Determine the (x, y) coordinate at the center of the cell enclosing the given text.  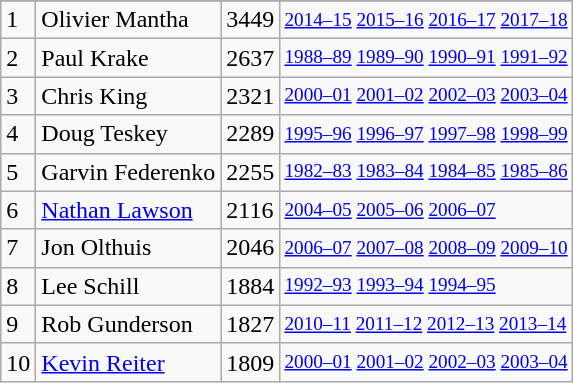
2289 (250, 134)
7 (18, 248)
3 (18, 96)
9 (18, 324)
6 (18, 210)
Olivier Mantha (128, 20)
2014–15 2015–16 2016–17 2017–18 (426, 20)
2321 (250, 96)
2116 (250, 210)
Kevin Reiter (128, 362)
5 (18, 172)
2 (18, 58)
2004–05 2005–06 2006–07 (426, 210)
Lee Schill (128, 286)
1884 (250, 286)
1809 (250, 362)
1827 (250, 324)
Garvin Federenko (128, 172)
2637 (250, 58)
10 (18, 362)
2006–07 2007–08 2008–09 2009–10 (426, 248)
Nathan Lawson (128, 210)
1 (18, 20)
2010–11 2011–12 2012–13 2013–14 (426, 324)
1988–89 1989–90 1990–91 1991–92 (426, 58)
Jon Olthuis (128, 248)
2046 (250, 248)
Doug Teskey (128, 134)
4 (18, 134)
1992–93 1993–94 1994–95 (426, 286)
2255 (250, 172)
Rob Gunderson (128, 324)
8 (18, 286)
1995–96 1996–97 1997–98 1998–99 (426, 134)
1982–83 1983–84 1984–85 1985–86 (426, 172)
3449 (250, 20)
Chris King (128, 96)
Paul Krake (128, 58)
